Extract the [x, y] coordinate from the center of the cell holding the provided text.  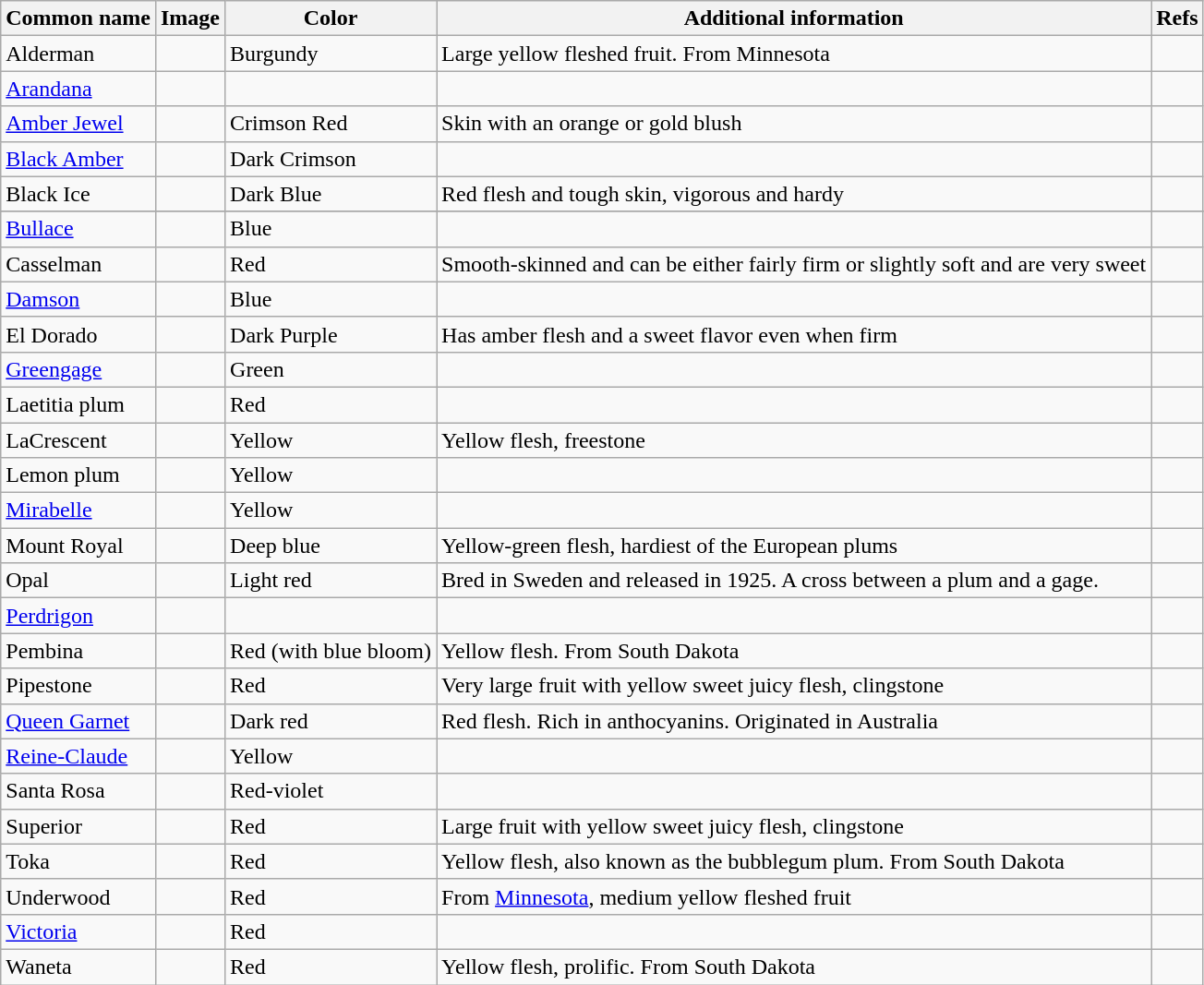
Mirabelle [78, 511]
Santa Rosa [78, 791]
Yellow-green flesh, hardiest of the European plums [794, 546]
Waneta [78, 967]
Yellow flesh, also known as the bubblegum plum. From South Dakota [794, 861]
Has amber flesh and a sweet flavor even when firm [794, 334]
Green [331, 369]
Pipestone [78, 686]
Laetitia plum [78, 404]
El Dorado [78, 334]
Black Amber [78, 159]
Color [331, 18]
Crimson Red [331, 124]
Queen Garnet [78, 721]
Image [190, 18]
Common name [78, 18]
Toka [78, 861]
Lemon plum [78, 475]
LaCrescent [78, 440]
Refs [1177, 18]
Red flesh and tough skin, vigorous and hardy [794, 194]
Deep blue [331, 546]
Reine-Claude [78, 756]
Victoria [78, 931]
Greengage [78, 369]
From Minnesota, medium yellow fleshed fruit [794, 896]
Dark Purple [331, 334]
Skin with an orange or gold blush [794, 124]
Casselman [78, 264]
Large fruit with yellow sweet juicy flesh, clingstone [794, 826]
Red flesh. Rich in anthocyanins. Originated in Australia [794, 721]
Dark Blue [331, 194]
Light red [331, 581]
Smooth-skinned and can be either fairly firm or slightly soft and are very sweet [794, 264]
Yellow flesh, freestone [794, 440]
Black Ice [78, 194]
Pembina [78, 651]
Large yellow fleshed fruit. From Minnesota [794, 54]
Superior [78, 826]
Mount Royal [78, 546]
Red (with blue bloom) [331, 651]
Perdrigon [78, 616]
Dark red [331, 721]
Amber Jewel [78, 124]
Burgundy [331, 54]
Yellow flesh, prolific. From South Dakota [794, 967]
Dark Crimson [331, 159]
Bred in Sweden and released in 1925. A cross between a plum and a gage. [794, 581]
Opal [78, 581]
Alderman [78, 54]
Yellow flesh. From South Dakota [794, 651]
Additional information [794, 18]
Arandana [78, 89]
Damson [78, 299]
Red-violet [331, 791]
Underwood [78, 896]
Very large fruit with yellow sweet juicy flesh, clingstone [794, 686]
Bullace [78, 229]
